Scan for the cell matching the given text and deliver its [X, Y] coordinate at center. 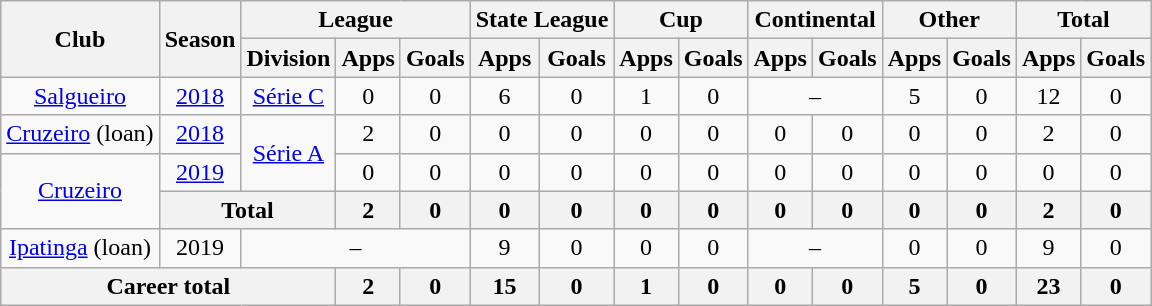
Cup [681, 20]
State League [542, 20]
Division [288, 58]
12 [1048, 96]
League [356, 20]
Cruzeiro (loan) [80, 134]
Career total [168, 286]
23 [1048, 286]
Série C [288, 96]
Other [949, 20]
Season [200, 39]
Ipatinga (loan) [80, 248]
15 [504, 286]
6 [504, 96]
Continental [815, 20]
Cruzeiro [80, 191]
Club [80, 39]
Salgueiro [80, 96]
Série A [288, 153]
